Provide the (x, y) coordinate of the cell's center where the given text is located.  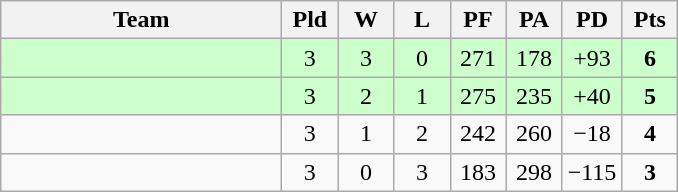
5 (650, 96)
−18 (592, 134)
Team (142, 20)
Pld (310, 20)
−115 (592, 172)
PF (478, 20)
271 (478, 58)
6 (650, 58)
298 (534, 172)
242 (478, 134)
L (422, 20)
183 (478, 172)
235 (534, 96)
+40 (592, 96)
260 (534, 134)
178 (534, 58)
PD (592, 20)
PA (534, 20)
Pts (650, 20)
4 (650, 134)
+93 (592, 58)
W (366, 20)
275 (478, 96)
